Determine the (x, y) coordinate at the center of the cell enclosing the given text.  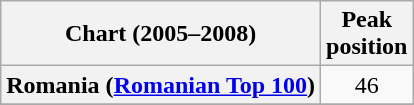
46 (367, 85)
Romania (Romanian Top 100) (161, 85)
Chart (2005–2008) (161, 34)
Peakposition (367, 34)
